Extract the (X, Y) coordinate from the center of the cell holding the provided text.  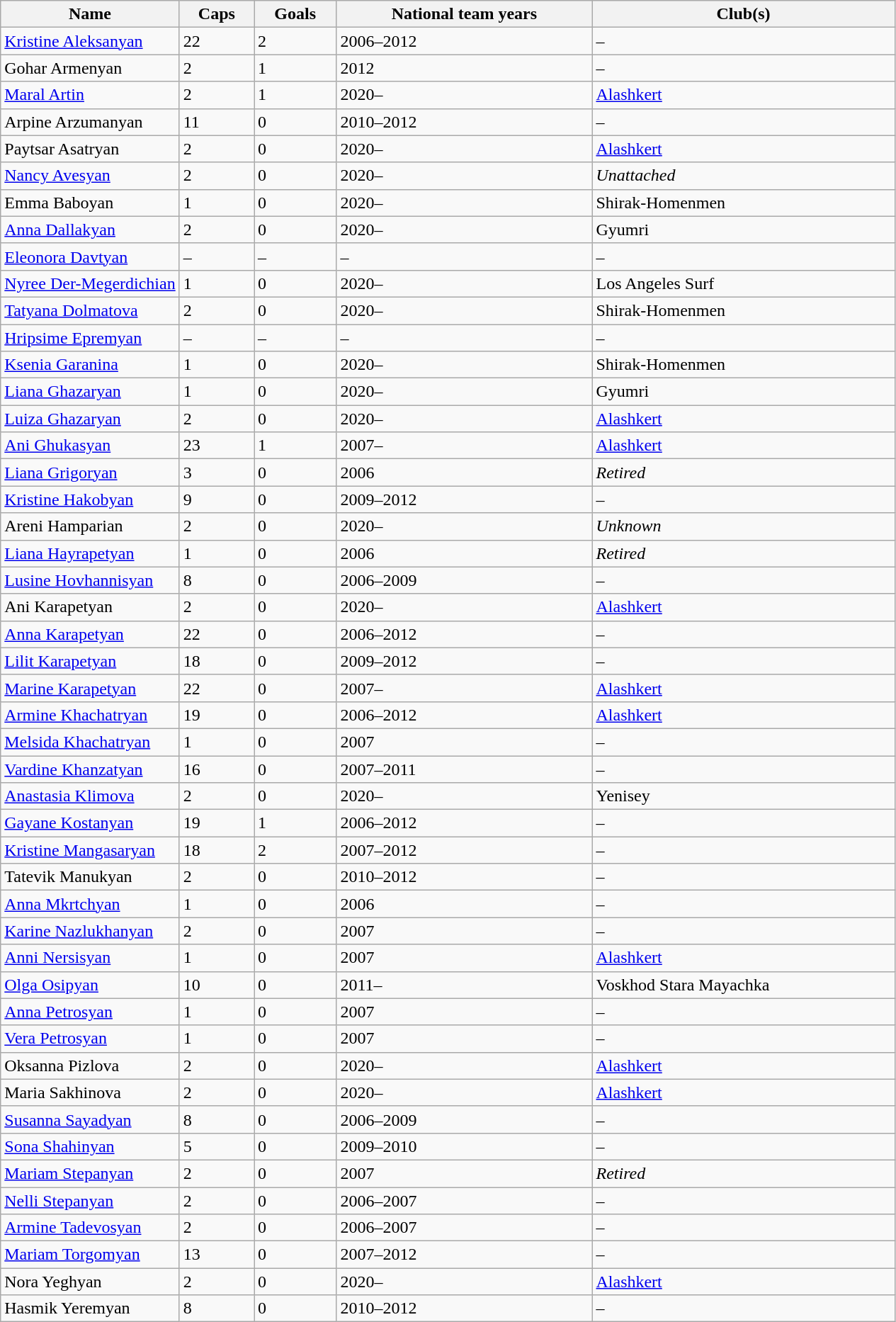
Hasmik Yeremyan (90, 1309)
23 (217, 446)
Anna Mkrtchyan (90, 904)
Paytsar Asatryan (90, 149)
Emma Baboyan (90, 203)
Name (90, 14)
Yenisey (744, 796)
2011– (465, 985)
11 (217, 122)
Anna Karapetyan (90, 634)
Liana Hayrapetyan (90, 553)
Marine Karapetyan (90, 688)
Lusine Hovhannisyan (90, 580)
Oksanna Pizlova (90, 1066)
Karine Nazlukhanyan (90, 931)
Goals (295, 14)
Areni Hamparian (90, 526)
Kristine Mangasaryan (90, 850)
9 (217, 499)
Eleonora Davtyan (90, 256)
16 (217, 769)
Olga Osipyan (90, 985)
Club(s) (744, 14)
Kristine Hakobyan (90, 499)
Voskhod Stara Mayachka (744, 985)
Unattached (744, 176)
Arpine Arzumanyan (90, 122)
Maral Artin (90, 95)
Armine Khachatryan (90, 715)
Caps (217, 14)
Hripsime Epremyan (90, 338)
Ani Ghukasyan (90, 446)
2007–2011 (465, 769)
Tatyana Dolmatova (90, 310)
Susanna Sayadyan (90, 1119)
Kristine Aleksanyan (90, 41)
Unknown (744, 526)
Maria Sakhinova (90, 1092)
Ani Karapetyan (90, 607)
Vera Petrosyan (90, 1039)
2012 (465, 68)
Melsida Khachatryan (90, 742)
Nyree Der-Megerdichian (90, 283)
Anastasia Klimova (90, 796)
Liana Grigoryan (90, 473)
Los Angeles Surf (744, 283)
13 (217, 1255)
Nancy Avesyan (90, 176)
Armine Tadevosyan (90, 1228)
Anni Nersisyan (90, 958)
5 (217, 1146)
10 (217, 985)
Liana Ghazaryan (90, 392)
Anna Petrosyan (90, 1012)
Mariam Torgomyan (90, 1255)
Gayane Kostanyan (90, 823)
Anna Dallakyan (90, 230)
Nora Yeghyan (90, 1282)
Mariam Stepanyan (90, 1173)
Lilit Karapetyan (90, 661)
National team years (465, 14)
Vardine Khanzatyan (90, 769)
Nelli Stepanyan (90, 1201)
Luiza Ghazaryan (90, 419)
2009–2010 (465, 1146)
Gohar Armenyan (90, 68)
Sona Shahinyan (90, 1146)
Ksenia Garanina (90, 365)
Tatevik Manukyan (90, 877)
3 (217, 473)
